Search for the cell housing the specified text and yield its [x, y] center coordinate. 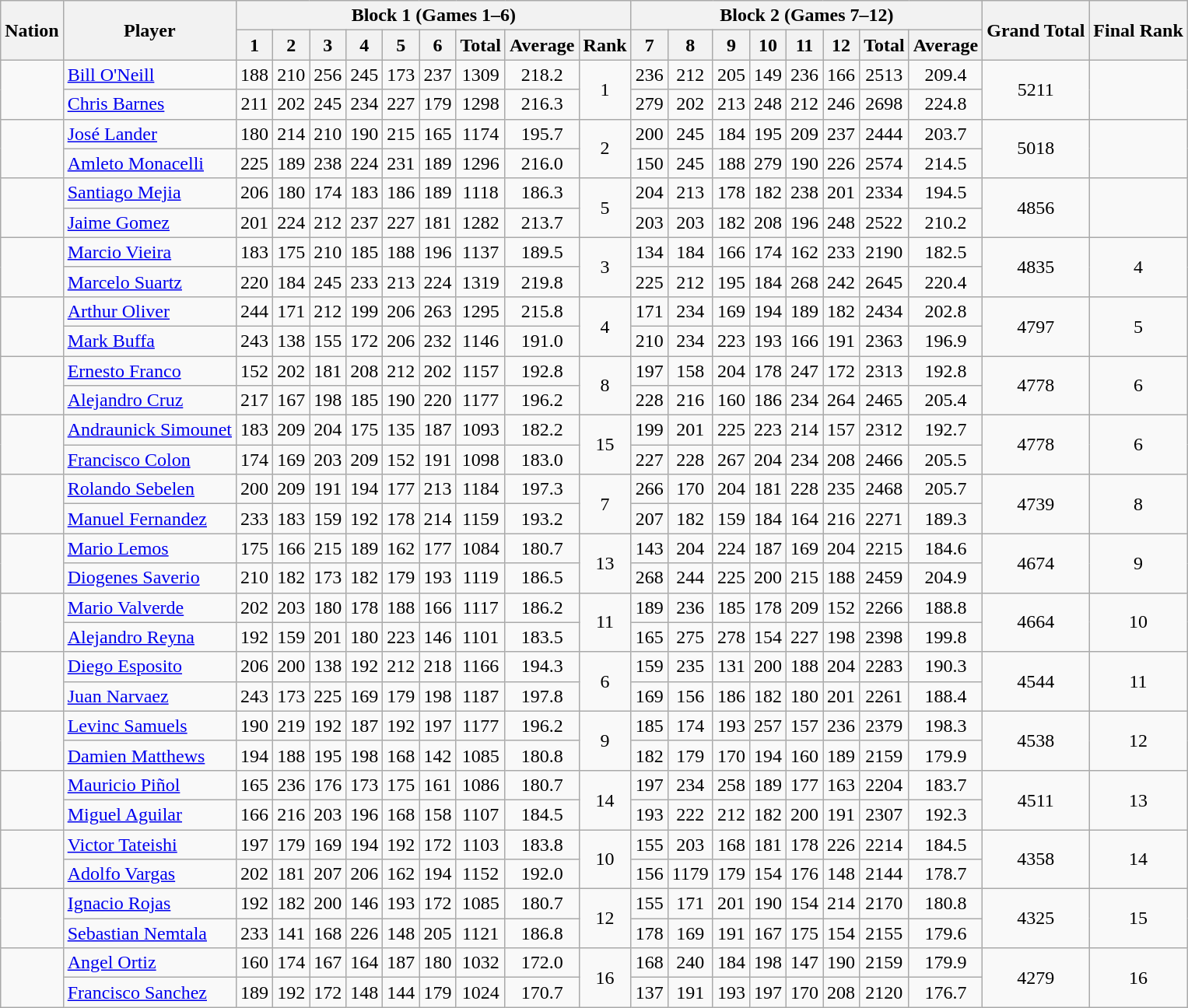
2645 [885, 282]
178.7 [946, 874]
199.8 [946, 637]
2190 [885, 252]
Bill O'Neill [149, 75]
150 [649, 163]
4358 [1036, 859]
2465 [885, 401]
203.7 [946, 134]
Rank [605, 45]
Jaime Gomez [149, 222]
Rolando Sebelen [149, 489]
Adolfo Vargas [149, 874]
204.9 [946, 578]
2214 [885, 844]
1298 [481, 104]
1319 [481, 282]
149 [767, 75]
1295 [481, 311]
205.5 [946, 460]
1119 [481, 578]
Final Rank [1138, 30]
1282 [481, 222]
5018 [1036, 149]
198.3 [946, 726]
1103 [481, 844]
275 [690, 637]
Victor Tateishi [149, 844]
222 [690, 814]
Block 2 (Games 7–12) [807, 16]
1184 [481, 489]
143 [649, 548]
2144 [885, 874]
Amleto Monacelli [149, 163]
2120 [885, 992]
141 [291, 933]
218 [437, 667]
2434 [885, 311]
Nation [32, 30]
170.7 [541, 992]
191.0 [541, 341]
2170 [885, 904]
Damien Matthews [149, 755]
1121 [481, 933]
264 [842, 401]
1187 [481, 696]
232 [437, 341]
192.0 [541, 874]
1146 [481, 341]
147 [804, 963]
4538 [1036, 740]
4279 [1036, 978]
1179 [690, 874]
2522 [885, 222]
1101 [481, 637]
197.8 [541, 696]
214.5 [946, 163]
219 [291, 726]
278 [731, 637]
1107 [481, 814]
Ernesto Franco [149, 371]
2444 [885, 134]
172.0 [541, 963]
1166 [481, 667]
137 [649, 992]
263 [437, 311]
247 [804, 371]
4835 [1036, 267]
2261 [885, 696]
Grand Total [1036, 30]
Ignacio Rojas [149, 904]
242 [842, 282]
Marcio Vieira [149, 252]
246 [842, 104]
267 [731, 460]
134 [649, 252]
Juan Narvaez [149, 696]
240 [690, 963]
1174 [481, 134]
Alejandro Reyna [149, 637]
1024 [481, 992]
Mario Valverde [149, 607]
186.5 [541, 578]
194.5 [946, 193]
183.7 [946, 785]
256 [328, 75]
2155 [885, 933]
1032 [481, 963]
Andraunick Simounet [149, 430]
Chris Barnes [149, 104]
2334 [885, 193]
183.8 [541, 844]
2398 [885, 637]
220.4 [946, 282]
218.2 [541, 75]
Francisco Sanchez [149, 992]
216.3 [541, 104]
215.8 [541, 311]
1309 [481, 75]
2698 [885, 104]
192.3 [946, 814]
210.2 [946, 222]
161 [437, 785]
183.0 [541, 460]
186.2 [541, 607]
2468 [885, 489]
4739 [1036, 504]
4325 [1036, 919]
205.4 [946, 401]
Alejandro Cruz [149, 401]
2204 [885, 785]
4856 [1036, 208]
1117 [481, 607]
193.2 [541, 519]
Santiago Mejia [149, 193]
135 [401, 430]
257 [767, 726]
2313 [885, 371]
Mauricio Piñol [149, 785]
131 [731, 667]
Marcelo Suartz [149, 282]
Francisco Colon [149, 460]
195.7 [541, 134]
183.5 [541, 637]
2459 [885, 578]
1118 [481, 193]
1152 [481, 874]
Mario Lemos [149, 548]
1296 [481, 163]
219.8 [541, 282]
1159 [481, 519]
205.7 [946, 489]
186.8 [541, 933]
1084 [481, 548]
1098 [481, 460]
4674 [1036, 563]
2466 [885, 460]
Mark Buffa [149, 341]
209.4 [946, 75]
Player [149, 30]
1157 [481, 371]
2215 [885, 548]
217 [255, 401]
2307 [885, 814]
Manuel Fernandez [149, 519]
Levinc Samuels [149, 726]
Angel Ortiz [149, 963]
2379 [885, 726]
2312 [885, 430]
1137 [481, 252]
190.3 [946, 667]
258 [731, 785]
144 [401, 992]
231 [401, 163]
189.5 [541, 252]
188.4 [946, 696]
266 [649, 489]
1093 [481, 430]
4511 [1036, 800]
Miguel Aguilar [149, 814]
2271 [885, 519]
4544 [1036, 681]
211 [255, 104]
189.3 [946, 519]
163 [842, 785]
José Lander [149, 134]
Sebastian Nemtala [149, 933]
2363 [885, 341]
2266 [885, 607]
224.8 [946, 104]
186.3 [541, 193]
179.6 [946, 933]
1086 [481, 785]
Diego Esposito [149, 667]
202.8 [946, 311]
Block 1 (Games 1–6) [434, 16]
Arthur Oliver [149, 311]
216.0 [541, 163]
4797 [1036, 326]
194.3 [541, 667]
213.7 [541, 222]
188.8 [946, 607]
176.7 [946, 992]
142 [437, 755]
2574 [885, 163]
184.6 [946, 548]
182.5 [946, 252]
2283 [885, 667]
197.3 [541, 489]
4664 [1036, 622]
5211 [1036, 89]
192.7 [946, 430]
Diogenes Saverio [149, 578]
2513 [885, 75]
196.9 [946, 341]
182.2 [541, 430]
